Detect which cell encompasses the target text, then output its [x, y] center coordinate. 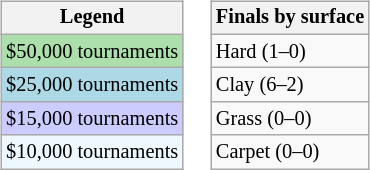
$15,000 tournaments [92, 119]
Legend [92, 18]
Grass (0–0) [290, 119]
Hard (1–0) [290, 51]
$50,000 tournaments [92, 51]
Carpet (0–0) [290, 152]
Clay (6–2) [290, 85]
$25,000 tournaments [92, 85]
Finals by surface [290, 18]
$10,000 tournaments [92, 152]
